Provide the [X, Y] coordinate of the cell's center where the given text is located.  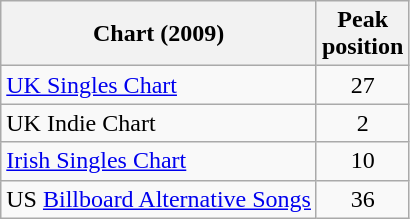
36 [362, 199]
US Billboard Alternative Songs [159, 199]
Peakposition [362, 34]
UK Singles Chart [159, 85]
Irish Singles Chart [159, 161]
UK Indie Chart [159, 123]
10 [362, 161]
Chart (2009) [159, 34]
2 [362, 123]
27 [362, 85]
